Identify which cell holds the provided text, then report its [x, y] central coordinate. 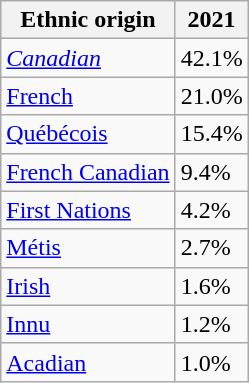
French Canadian [88, 172]
French [88, 96]
1.6% [212, 286]
Innu [88, 324]
2021 [212, 20]
1.0% [212, 362]
15.4% [212, 134]
Québécois [88, 134]
Acadian [88, 362]
Canadian [88, 58]
21.0% [212, 96]
First Nations [88, 210]
Ethnic origin [88, 20]
2.7% [212, 248]
4.2% [212, 210]
1.2% [212, 324]
42.1% [212, 58]
9.4% [212, 172]
Métis [88, 248]
Irish [88, 286]
